Locate the cell with the specified text and output its [x, y] center coordinate. 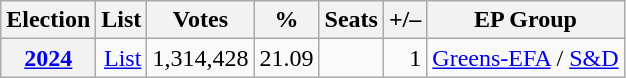
Seats [351, 20]
2024 [48, 58]
21.09 [286, 58]
EP Group [526, 20]
% [286, 20]
1 [404, 58]
1,314,428 [200, 58]
Greens-EFA / S&D [526, 58]
Election [48, 20]
+/– [404, 20]
Votes [200, 20]
